Find where the given text appears and provide that cell's center as [x, y] coordinate. 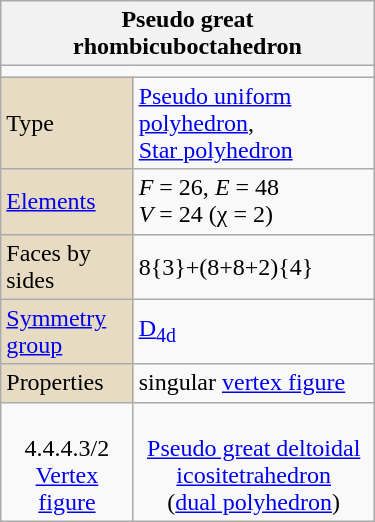
Properties [67, 383]
Pseudo great deltoidal icositetrahedron(dual polyhedron) [254, 462]
Pseudo uniform polyhedron,Star polyhedron [254, 123]
D4d [254, 332]
Symmetry group [67, 332]
Faces by sides [67, 266]
F = 26, E = 48V = 24 (χ = 2) [254, 202]
4.4.4.3/2Vertex figure [67, 462]
singular vertex figure [254, 383]
Type [67, 123]
8{3}+(8+8+2){4} [254, 266]
Pseudo great rhombicuboctahedron [188, 34]
Elements [67, 202]
